Detect which cell encompasses the target text, then output its (x, y) center coordinate. 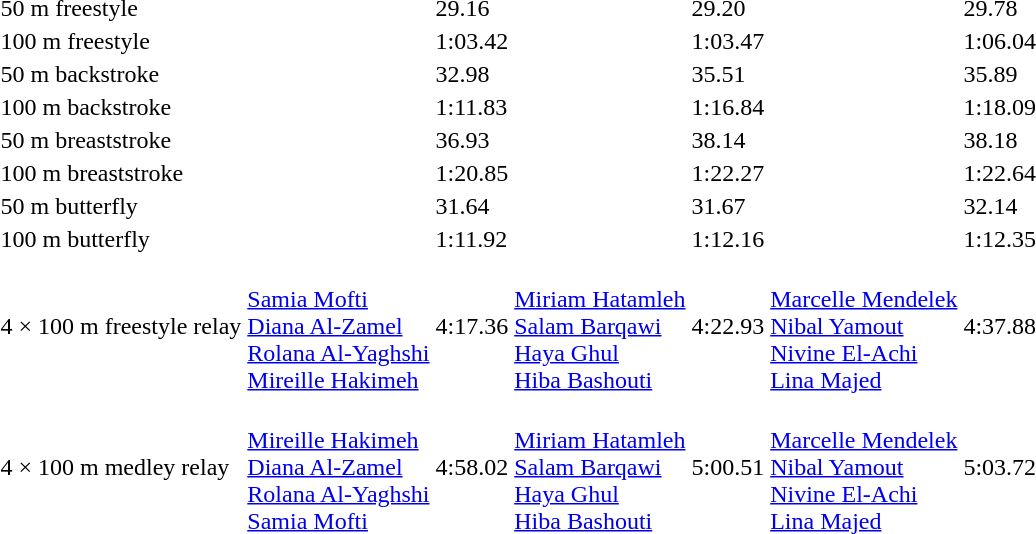
1:22.27 (728, 173)
1:03.42 (472, 41)
Samia MoftiDiana Al-ZamelRolana Al-YaghshiMireille Hakimeh (338, 326)
31.64 (472, 206)
4:17.36 (472, 326)
38.14 (728, 140)
31.67 (728, 206)
1:12.16 (728, 239)
1:11.83 (472, 107)
1:20.85 (472, 173)
36.93 (472, 140)
32.98 (472, 74)
1:16.84 (728, 107)
4:22.93 (728, 326)
Miriam HatamlehSalam BarqawiHaya GhulHiba Bashouti (600, 326)
Marcelle MendelekNibal YamoutNivine El-AchiLina Majed (864, 326)
1:03.47 (728, 41)
35.51 (728, 74)
1:11.92 (472, 239)
